For the text-containing cell, return its midpoint in [x, y] coordinate format. 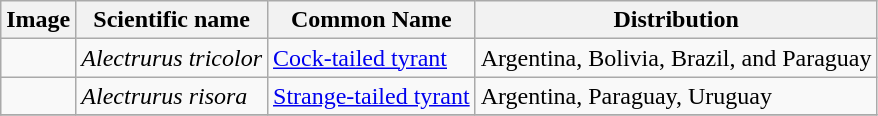
Alectrurus tricolor [172, 58]
Image [38, 20]
Alectrurus risora [172, 96]
Argentina, Bolivia, Brazil, and Paraguay [676, 58]
Cock-tailed tyrant [372, 58]
Scientific name [172, 20]
Common Name [372, 20]
Argentina, Paraguay, Uruguay [676, 96]
Distribution [676, 20]
Strange-tailed tyrant [372, 96]
